Detect which cell encompasses the target text, then output its [X, Y] center coordinate. 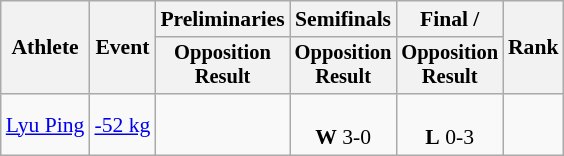
Semifinals [344, 19]
Rank [534, 48]
Preliminaries [222, 19]
Athlete [46, 48]
W 3-0 [344, 124]
-52 kg [122, 124]
L 0-3 [450, 124]
Final / [450, 19]
Event [122, 48]
Lyu Ping [46, 124]
